Capture the cell that displays the provided text and extract its [x, y] central coordinate. 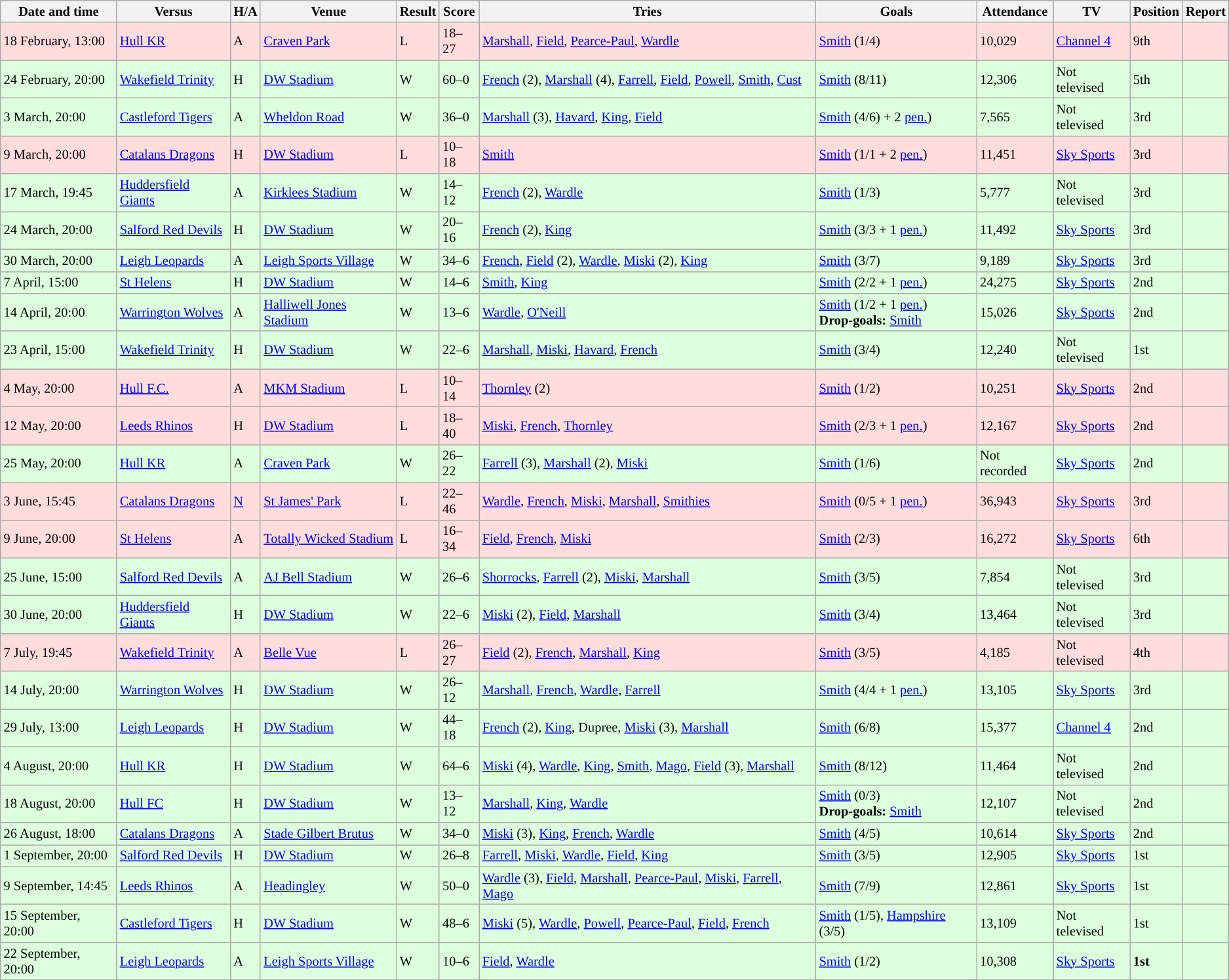
15,026 [1015, 312]
Smith (0/5 + 1 pen.) [897, 501]
10–18 [459, 155]
14 April, 20:00 [59, 312]
9 September, 14:45 [59, 886]
Smith (4/6) + 2 pen.) [897, 117]
13,109 [1015, 923]
Wheldon Road [328, 117]
Smith (3/3 + 1 pen.) [897, 230]
Smith (2/2 + 1 pen.) [897, 283]
St James' Park [328, 501]
3 March, 20:00 [59, 117]
Marshall, Miski, Havard, French [648, 350]
Wardle, French, Miski, Marshall, Smithies [648, 501]
1 September, 20:00 [59, 855]
Shorrocks, Farrell (2), Miski, Marshall [648, 577]
22–46 [459, 501]
26–27 [459, 652]
Miski (2), Field, Marshall [648, 614]
29 July, 13:00 [59, 728]
Miski, French, Thornley [648, 425]
Smith (8/11) [897, 79]
French (2), Marshall (4), Farrell, Field, Powell, Smith, Cust [648, 79]
14–6 [459, 283]
11,464 [1015, 766]
Hull FC [174, 804]
French (2), King [648, 230]
French (2), King, Dupree, Miski (3), Marshall [648, 728]
24 March, 20:00 [59, 230]
H/A [246, 11]
Field, French, Miski [648, 539]
26–22 [459, 463]
Halliwell Jones Stadium [328, 312]
20–16 [459, 230]
48–6 [459, 923]
12 May, 20:00 [59, 425]
11,492 [1015, 230]
25 May, 20:00 [59, 463]
30 March, 20:00 [59, 260]
Headingley [328, 886]
Smith [648, 155]
Hull F.C. [174, 388]
MKM Stadium [328, 388]
6th [1156, 539]
Smith (2/3 + 1 pen.) [897, 425]
26–8 [459, 855]
5th [1156, 79]
22 September, 20:00 [59, 961]
Versus [174, 11]
Marshall, King, Wardle [648, 804]
4th [1156, 652]
12,167 [1015, 425]
9 June, 20:00 [59, 539]
Field (2), French, Marshall, King [648, 652]
Totally Wicked Stadium [328, 539]
9 March, 20:00 [59, 155]
Tries [648, 11]
10–14 [459, 388]
13,464 [1015, 614]
Wardle (3), Field, Marshall, Pearce-Paul, Miski, Farrell, Mago [648, 886]
Smith (8/12) [897, 766]
Marshall (3), Havard, King, Field [648, 117]
Belle Vue [328, 652]
French (2), Wardle [648, 193]
60–0 [459, 79]
Smith (1/5), Hampshire (3/5) [897, 923]
14–12 [459, 193]
Thornley (2) [648, 388]
Farrell, Miski, Wardle, Field, King [648, 855]
23 April, 15:00 [59, 350]
7 April, 15:00 [59, 283]
34–0 [459, 833]
50–0 [459, 886]
7 July, 19:45 [59, 652]
Date and time [59, 11]
Venue [328, 11]
Smith (4/5) [897, 833]
Smith (1/4) [897, 41]
French, Field (2), Wardle, Miski (2), King [648, 260]
13–12 [459, 804]
13,105 [1015, 690]
15,377 [1015, 728]
36–0 [459, 117]
AJ Bell Stadium [328, 577]
10,251 [1015, 388]
16,272 [1015, 539]
18–27 [459, 41]
12,240 [1015, 350]
18 February, 13:00 [59, 41]
24,275 [1015, 283]
Attendance [1015, 11]
Kirklees Stadium [328, 193]
11,451 [1015, 155]
Miski (3), King, French, Wardle [648, 833]
4,185 [1015, 652]
4 May, 20:00 [59, 388]
9,189 [1015, 260]
7,565 [1015, 117]
5,777 [1015, 193]
12,905 [1015, 855]
13–6 [459, 312]
Farrell (3), Marshall (2), Miski [648, 463]
N [246, 501]
Smith, King [648, 283]
Smith (1/1 + 2 pen.) [897, 155]
Miski (4), Wardle, King, Smith, Mago, Field (3), Marshall [648, 766]
64–6 [459, 766]
Goals [897, 11]
26–6 [459, 577]
34–6 [459, 260]
30 June, 20:00 [59, 614]
16–34 [459, 539]
Position [1156, 11]
36,943 [1015, 501]
10,614 [1015, 833]
15 September, 20:00 [59, 923]
Wardle, O'Neill [648, 312]
14 July, 20:00 [59, 690]
4 August, 20:00 [59, 766]
Stade Gilbert Brutus [328, 833]
Smith (3/7) [897, 260]
Smith (7/9) [897, 886]
7,854 [1015, 577]
TV [1092, 11]
Field, Wardle [648, 961]
Smith (1/2 + 1 pen.)Drop-goals: Smith [897, 312]
Result [418, 11]
12,861 [1015, 886]
Smith (0/3)Drop-goals: Smith [897, 804]
3 June, 15:45 [59, 501]
17 March, 19:45 [59, 193]
Smith (1/6) [897, 463]
Marshall, French, Wardle, Farrell [648, 690]
26–12 [459, 690]
12,107 [1015, 804]
Miski (5), Wardle, Powell, Pearce-Paul, Field, French [648, 923]
Report [1206, 11]
25 June, 15:00 [59, 577]
10,029 [1015, 41]
26 August, 18:00 [59, 833]
18–40 [459, 425]
44–18 [459, 728]
10–6 [459, 961]
18 August, 20:00 [59, 804]
Smith (4/4 + 1 pen.) [897, 690]
10,308 [1015, 961]
Smith (2/3) [897, 539]
Marshall, Field, Pearce-Paul, Wardle [648, 41]
12,306 [1015, 79]
Not recorded [1015, 463]
Smith (6/8) [897, 728]
Smith (1/3) [897, 193]
24 February, 20:00 [59, 79]
9th [1156, 41]
Score [459, 11]
